Extract the (X, Y) coordinate from the center of the cell holding the provided text.  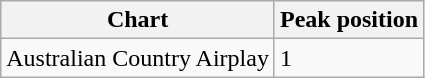
Peak position (348, 20)
Australian Country Airplay (138, 58)
1 (348, 58)
Chart (138, 20)
